Search for the cell housing the specified text and yield its [X, Y] center coordinate. 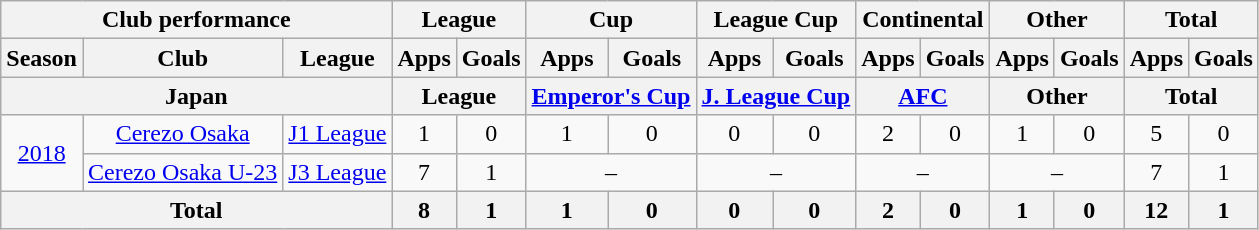
Emperor's Cup [611, 96]
Cerezo Osaka [182, 134]
Cerezo Osaka U-23 [182, 172]
Club performance [196, 20]
J3 League [338, 172]
Season [42, 58]
Continental [923, 20]
J. League Cup [776, 96]
League Cup [776, 20]
AFC [923, 96]
Cup [611, 20]
12 [1156, 210]
5 [1156, 134]
2018 [42, 153]
J1 League [338, 134]
8 [424, 210]
Club [182, 58]
Japan [196, 96]
